Locate the cell with the specified text and output its (x, y) center coordinate. 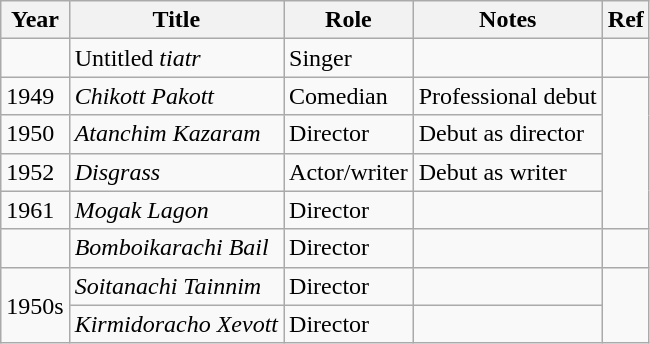
Disgrass (176, 172)
Year (35, 20)
Bomboikarachi Bail (176, 248)
Actor/writer (349, 172)
Untitled tiatr (176, 58)
Chikott Pakott (176, 96)
1949 (35, 96)
Debut as writer (508, 172)
1950s (35, 305)
Debut as director (508, 134)
Kirmidoracho Xevott (176, 324)
Comedian (349, 96)
1950 (35, 134)
Title (176, 20)
Singer (349, 58)
Notes (508, 20)
Soitanachi Tainnim (176, 286)
Mogak Lagon (176, 210)
Role (349, 20)
1961 (35, 210)
Atanchim Kazaram (176, 134)
Professional debut (508, 96)
Ref (626, 20)
1952 (35, 172)
